Provide the (X, Y) coordinate of the cell's center where the given text is located.  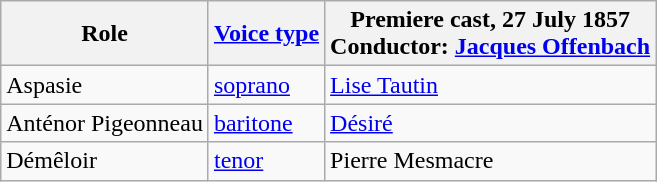
Démêloir (105, 161)
Pierre Mesmacre (490, 161)
Désiré (490, 123)
Premiere cast, 27 July 1857Conductor: Jacques Offenbach (490, 34)
Aspasie (105, 85)
Role (105, 34)
Voice type (266, 34)
baritone (266, 123)
Lise Tautin (490, 85)
Anténor Pigeonneau (105, 123)
soprano (266, 85)
tenor (266, 161)
